Find where the given text appears and provide that cell's center as [x, y] coordinate. 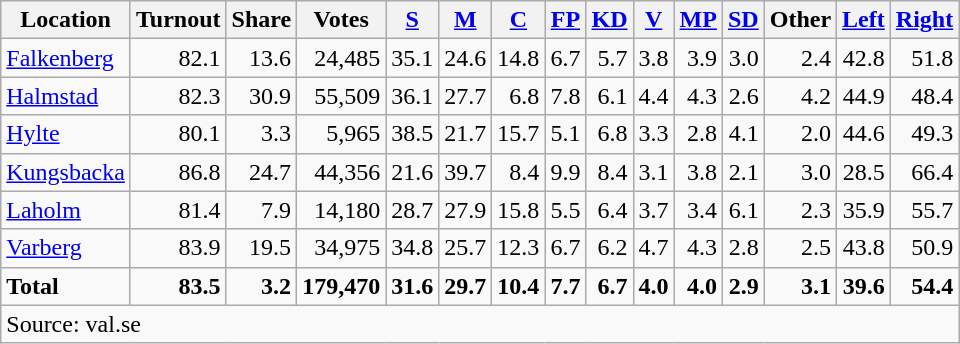
2.4 [800, 58]
S [412, 20]
55,509 [342, 96]
66.4 [924, 172]
2.6 [743, 96]
28.7 [412, 210]
55.7 [924, 210]
50.9 [924, 248]
25.7 [466, 248]
2.5 [800, 248]
3.7 [654, 210]
24.6 [466, 58]
Varberg [66, 248]
34.8 [412, 248]
Total [66, 286]
27.7 [466, 96]
28.5 [864, 172]
7.9 [262, 210]
15.8 [518, 210]
34,975 [342, 248]
48.4 [924, 96]
39.7 [466, 172]
42.8 [864, 58]
15.7 [518, 134]
83.5 [178, 286]
Votes [342, 20]
6.2 [610, 248]
5.1 [566, 134]
2.0 [800, 134]
54.4 [924, 286]
Right [924, 20]
24,485 [342, 58]
29.7 [466, 286]
31.6 [412, 286]
12.3 [518, 248]
FP [566, 20]
Falkenberg [66, 58]
Turnout [178, 20]
5.5 [566, 210]
82.1 [178, 58]
10.4 [518, 286]
27.9 [466, 210]
35.9 [864, 210]
30.9 [262, 96]
Kungsbacka [66, 172]
6.4 [610, 210]
179,470 [342, 286]
49.3 [924, 134]
4.2 [800, 96]
3.4 [698, 210]
51.8 [924, 58]
2.1 [743, 172]
39.6 [864, 286]
44,356 [342, 172]
24.7 [262, 172]
Laholm [66, 210]
V [654, 20]
9.9 [566, 172]
2.9 [743, 286]
Left [864, 20]
83.9 [178, 248]
14,180 [342, 210]
2.3 [800, 210]
21.7 [466, 134]
5.7 [610, 58]
Share [262, 20]
3.2 [262, 286]
13.6 [262, 58]
35.1 [412, 58]
C [518, 20]
38.5 [412, 134]
KD [610, 20]
44.6 [864, 134]
Other [800, 20]
86.8 [178, 172]
4.4 [654, 96]
44.9 [864, 96]
M [466, 20]
MP [698, 20]
4.1 [743, 134]
36.1 [412, 96]
5,965 [342, 134]
81.4 [178, 210]
Hylte [66, 134]
3.9 [698, 58]
Location [66, 20]
SD [743, 20]
Source: val.se [480, 324]
14.8 [518, 58]
Halmstad [66, 96]
7.8 [566, 96]
21.6 [412, 172]
43.8 [864, 248]
7.7 [566, 286]
4.7 [654, 248]
80.1 [178, 134]
19.5 [262, 248]
82.3 [178, 96]
